Detect which cell encompasses the target text, then output its [x, y] center coordinate. 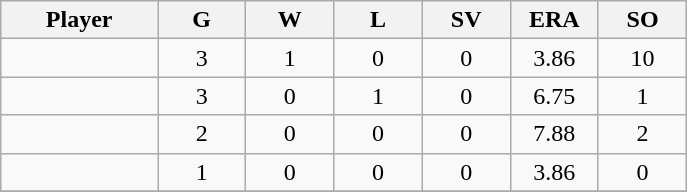
ERA [554, 20]
SV [466, 20]
6.75 [554, 96]
10 [642, 58]
G [202, 20]
SO [642, 20]
Player [80, 20]
L [378, 20]
W [290, 20]
7.88 [554, 134]
